Detect which cell encompasses the target text, then output its [X, Y] center coordinate. 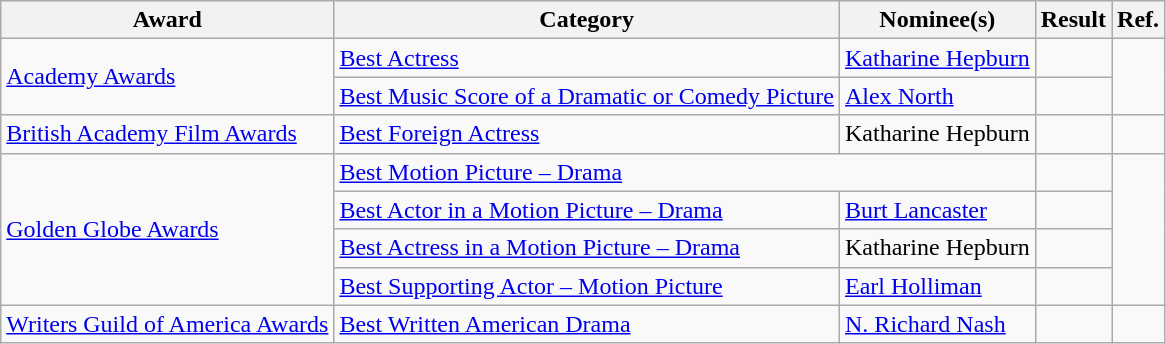
Best Actress [587, 58]
Result [1073, 20]
Category [587, 20]
Golden Globe Awards [168, 229]
Earl Holliman [938, 286]
Best Written American Drama [587, 324]
Best Motion Picture – Drama [684, 172]
Academy Awards [168, 77]
N. Richard Nash [938, 324]
Best Actor in a Motion Picture – Drama [587, 210]
Best Foreign Actress [587, 134]
Burt Lancaster [938, 210]
Writers Guild of America Awards [168, 324]
Ref. [1138, 20]
Best Music Score of a Dramatic or Comedy Picture [587, 96]
Best Actress in a Motion Picture – Drama [587, 248]
Alex North [938, 96]
Award [168, 20]
British Academy Film Awards [168, 134]
Nominee(s) [938, 20]
Best Supporting Actor – Motion Picture [587, 286]
